Locate the cell with the specified text and output its [X, Y] center coordinate. 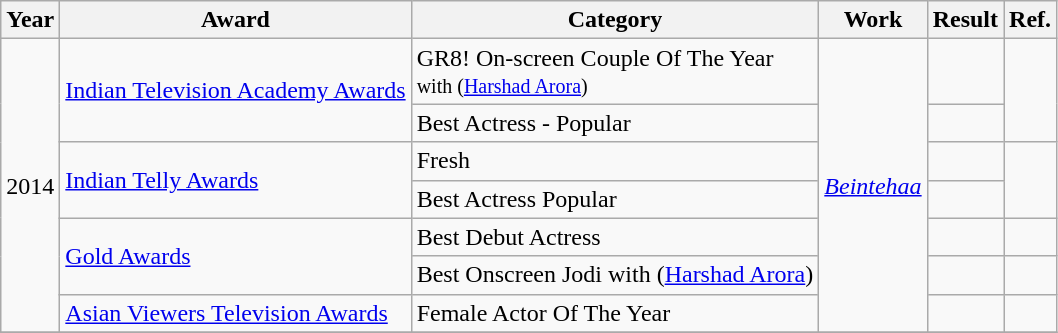
Female Actor Of The Year [615, 313]
Best Actress - Popular [615, 123]
Beintehaa [873, 186]
Best Onscreen Jodi with (Harshad Arora) [615, 275]
2014 [30, 186]
Award [236, 20]
Result [965, 20]
GR8! On-screen Couple Of The Yearwith (Harshad Arora) [615, 72]
Category [615, 20]
Year [30, 20]
Fresh [615, 161]
Work [873, 20]
Gold Awards [236, 256]
Indian Telly Awards [236, 180]
Indian Television Academy Awards [236, 90]
Best Actress Popular [615, 199]
Ref. [1030, 20]
Asian Viewers Television Awards [236, 313]
Best Debut Actress [615, 237]
